Scan for the cell matching the given text and deliver its [x, y] coordinate at center. 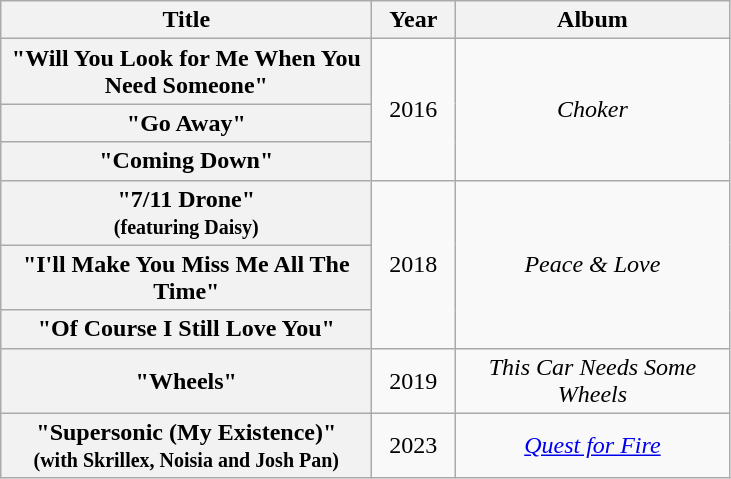
"Supersonic (My Existence)" (with Skrillex, Noisia and Josh Pan) [186, 446]
2016 [414, 110]
2019 [414, 380]
Title [186, 20]
"I'll Make You Miss Me All The Time" [186, 278]
Peace & Love [592, 264]
2023 [414, 446]
"Wheels" [186, 380]
This Car Needs Some Wheels [592, 380]
"7/11 Drone"(featuring Daisy) [186, 212]
Album [592, 20]
"Go Away" [186, 123]
Year [414, 20]
Quest for Fire [592, 446]
2018 [414, 264]
"Of Course I Still Love You" [186, 329]
"Will You Look for Me When You Need Someone" [186, 72]
"Coming Down" [186, 161]
Choker [592, 110]
